Search for the cell housing the specified text and yield its [x, y] center coordinate. 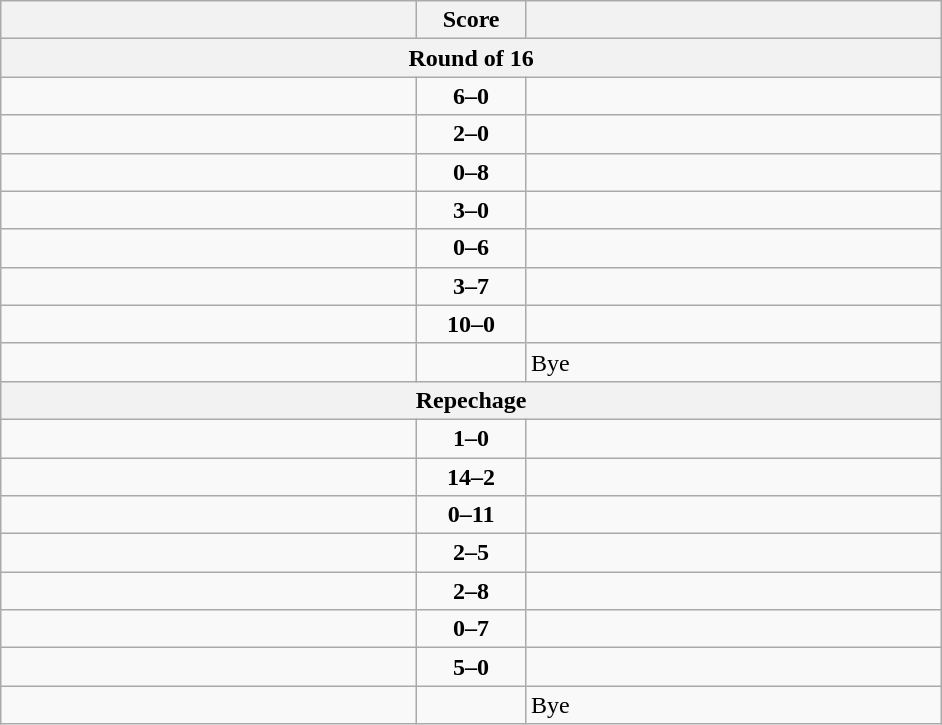
2–8 [472, 591]
5–0 [472, 667]
0–7 [472, 629]
10–0 [472, 324]
Repechage [472, 400]
0–6 [472, 248]
6–0 [472, 96]
2–0 [472, 134]
0–11 [472, 515]
0–8 [472, 172]
14–2 [472, 477]
2–5 [472, 553]
Score [472, 20]
Round of 16 [472, 58]
3–7 [472, 286]
1–0 [472, 438]
3–0 [472, 210]
